Detect which cell encompasses the target text, then output its (X, Y) center coordinate. 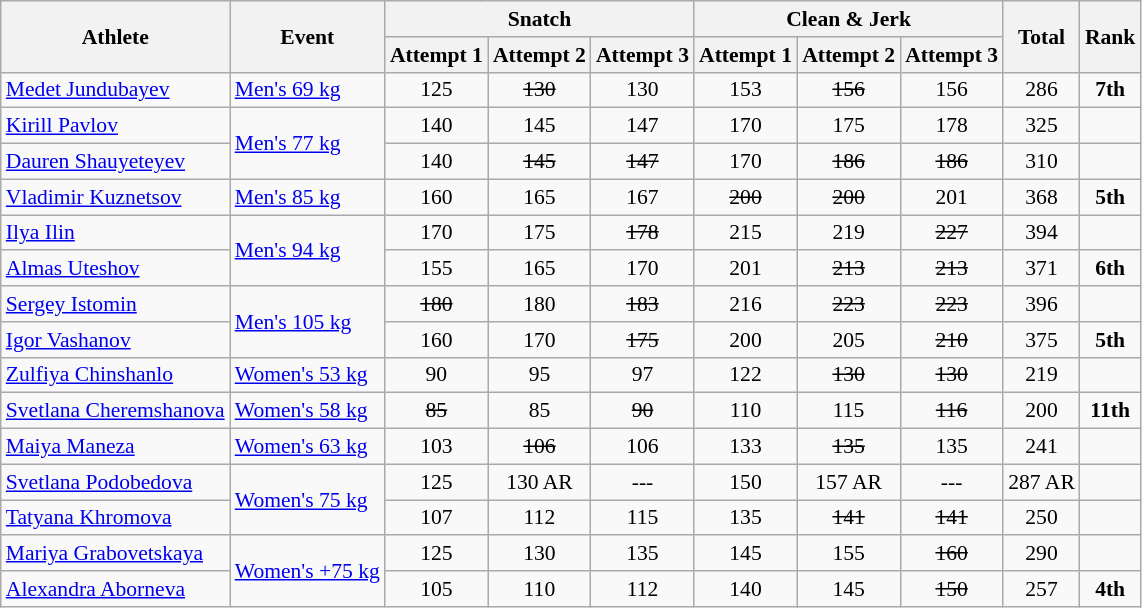
Total (1042, 36)
Maiya Maneza (116, 447)
Mariya Grabovetskaya (116, 554)
Ilya Ilin (116, 233)
Men's 94 kg (308, 250)
Women's +75 kg (308, 572)
Igor Vashanov (116, 340)
Svetlana Cheremshanova (116, 411)
Alexandra Aborneva (116, 589)
241 (1042, 447)
Dauren Shauyeteyev (116, 162)
Sergey Istomin (116, 304)
Men's 85 kg (308, 197)
116 (952, 411)
95 (540, 375)
157 AR (848, 482)
396 (1042, 304)
Women's 75 kg (308, 500)
Event (308, 36)
Women's 63 kg (308, 447)
325 (1042, 126)
103 (436, 447)
Athlete (116, 36)
310 (1042, 162)
Clean & Jerk (848, 19)
286 (1042, 90)
Men's 77 kg (308, 144)
133 (746, 447)
Men's 69 kg (308, 90)
Almas Uteshov (116, 269)
371 (1042, 269)
368 (1042, 197)
122 (746, 375)
257 (1042, 589)
205 (848, 340)
Tatyana Khromova (116, 518)
Snatch (540, 19)
Rank (1110, 36)
11th (1110, 411)
Zulfiya Chinshanlo (116, 375)
210 (952, 340)
167 (642, 197)
394 (1042, 233)
Women's 58 kg (308, 411)
7th (1110, 90)
97 (642, 375)
183 (642, 304)
Svetlana Podobedova (116, 482)
Vladimir Kuznetsov (116, 197)
Women's 53 kg (308, 375)
153 (746, 90)
227 (952, 233)
105 (436, 589)
Kirill Pavlov (116, 126)
130 AR (540, 482)
107 (436, 518)
Men's 105 kg (308, 322)
375 (1042, 340)
287 AR (1042, 482)
6th (1110, 269)
4th (1110, 589)
215 (746, 233)
Medet Jundubayev (116, 90)
250 (1042, 518)
290 (1042, 554)
216 (746, 304)
